Pinpoint the cell where the given text exists, returning its (X, Y) midpoint coordinate. 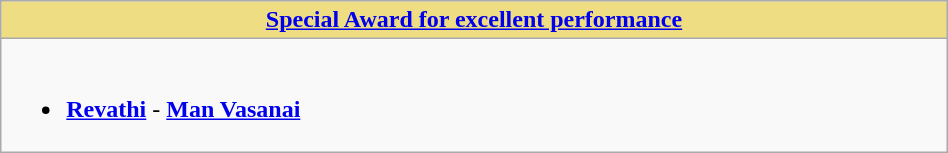
Revathi - Man Vasanai (474, 96)
Special Award for excellent performance (474, 20)
